Extract the (x, y) coordinate from the center of the cell holding the provided text.  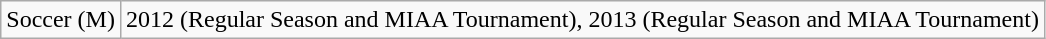
Soccer (M) (61, 20)
2012 (Regular Season and MIAA Tournament), 2013 (Regular Season and MIAA Tournament) (582, 20)
